Identify which cell holds the provided text, then report its [X, Y] central coordinate. 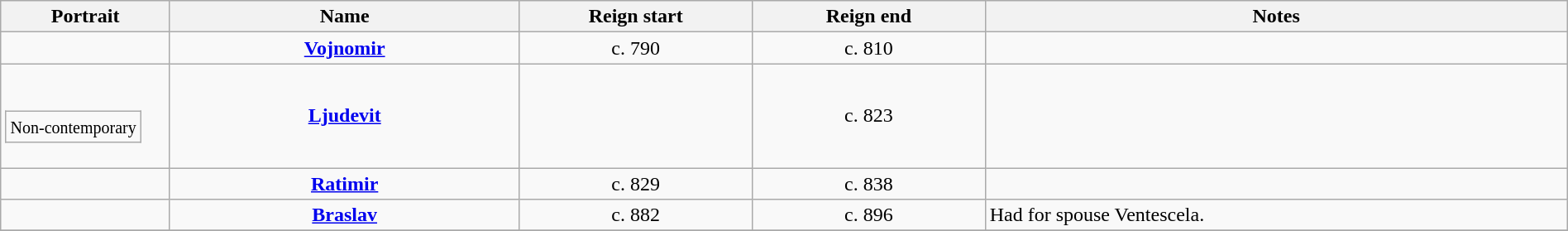
c. 882 [636, 215]
Reign start [636, 17]
Ljudevit [344, 116]
c. 838 [869, 183]
Name [344, 17]
c. 823 [869, 116]
Had for spouse Ventescela. [1276, 215]
Portrait [86, 17]
c. 896 [869, 215]
Notes [1276, 17]
Vojnomir [344, 48]
c. 810 [869, 48]
c. 829 [636, 183]
Braslav [344, 215]
Ratimir [344, 183]
Reign end [869, 17]
c. 790 [636, 48]
